For the text-containing cell, return its midpoint in [x, y] coordinate format. 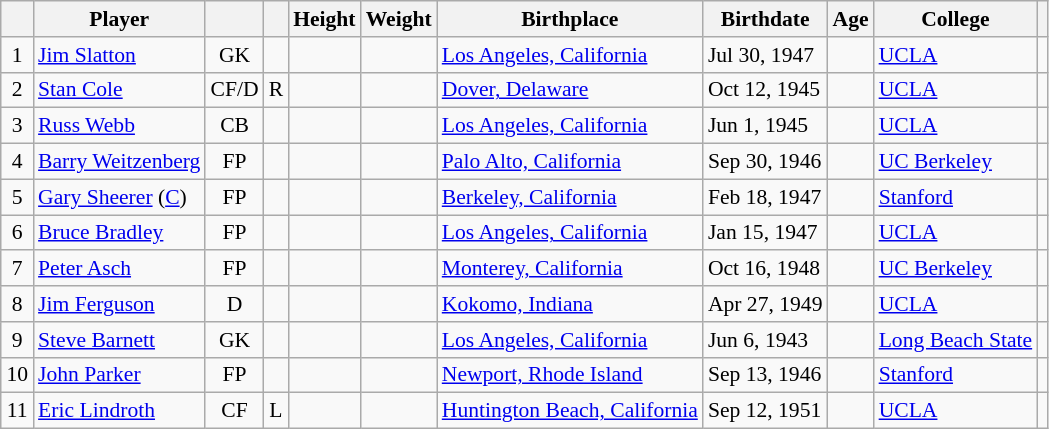
Bruce Bradley [119, 233]
2 [17, 90]
5 [17, 197]
Jim Slatton [119, 55]
Dover, Delaware [570, 90]
Barry Weitzenberg [119, 162]
Berkeley, California [570, 197]
Sep 12, 1951 [766, 411]
D [234, 304]
Sep 13, 1946 [766, 375]
8 [17, 304]
Oct 16, 1948 [766, 269]
Long Beach State [956, 340]
7 [17, 269]
Russ Webb [119, 126]
Huntington Beach, California [570, 411]
Birthplace [570, 19]
Gary Sheerer (C) [119, 197]
Player [119, 19]
Steve Barnett [119, 340]
R [276, 90]
CF [234, 411]
Stan Cole [119, 90]
Kokomo, Indiana [570, 304]
CB [234, 126]
Jim Ferguson [119, 304]
Peter Asch [119, 269]
Oct 12, 1945 [766, 90]
1 [17, 55]
Jul 30, 1947 [766, 55]
Jan 15, 1947 [766, 233]
6 [17, 233]
Eric Lindroth [119, 411]
College [956, 19]
John Parker [119, 375]
Age [851, 19]
L [276, 411]
Birthdate [766, 19]
Height [324, 19]
Apr 27, 1949 [766, 304]
10 [17, 375]
Feb 18, 1947 [766, 197]
Newport, Rhode Island [570, 375]
3 [17, 126]
Sep 30, 1946 [766, 162]
11 [17, 411]
Palo Alto, California [570, 162]
4 [17, 162]
Jun 1, 1945 [766, 126]
9 [17, 340]
Monterey, California [570, 269]
Weight [399, 19]
Jun 6, 1943 [766, 340]
CF/D [234, 90]
